Pinpoint the cell where the given text exists, returning its [x, y] midpoint coordinate. 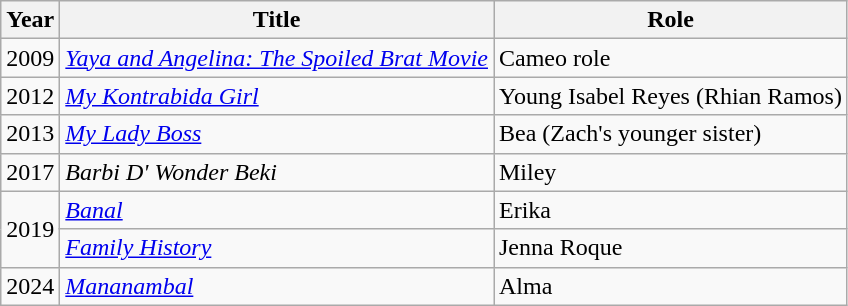
Year [30, 20]
2009 [30, 58]
Mananambal [277, 286]
My Lady Boss [277, 134]
Erika [671, 210]
Young Isabel Reyes (Rhian Ramos) [671, 96]
Family History [277, 248]
Bea (Zach's younger sister) [671, 134]
Banal [277, 210]
Barbi D' Wonder Beki [277, 172]
Alma [671, 286]
2013 [30, 134]
Miley [671, 172]
2012 [30, 96]
2019 [30, 229]
Cameo role [671, 58]
2017 [30, 172]
Title [277, 20]
Jenna Roque [671, 248]
Yaya and Angelina: The Spoiled Brat Movie [277, 58]
My Kontrabida Girl [277, 96]
2024 [30, 286]
Role [671, 20]
